Locate the cell with the specified text and output its (x, y) center coordinate. 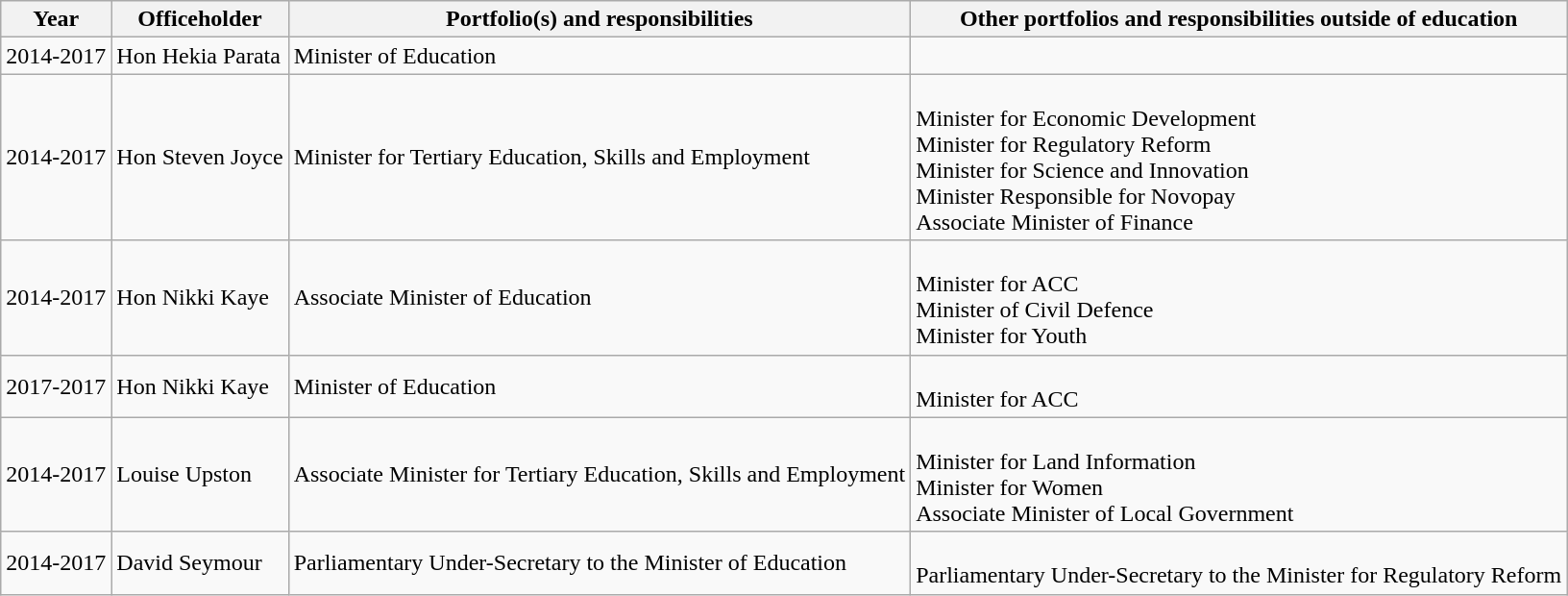
Associate Minister of Education (600, 298)
Hon Hekia Parata (200, 56)
Hon Steven Joyce (200, 158)
David Seymour (200, 563)
Associate Minister for Tertiary Education, Skills and Employment (600, 475)
Minister for ACC (1239, 386)
2017-2017 (56, 386)
Officeholder (200, 19)
Minister for ACCMinister of Civil DefenceMinister for Youth (1239, 298)
Other portfolios and responsibilities outside of education (1239, 19)
Minister for Tertiary Education, Skills and Employment (600, 158)
Minister for Land InformationMinister for WomenAssociate Minister of Local Government (1239, 475)
Louise Upston (200, 475)
Year (56, 19)
Portfolio(s) and responsibilities (600, 19)
Parliamentary Under-Secretary to the Minister of Education (600, 563)
Parliamentary Under-Secretary to the Minister for Regulatory Reform (1239, 563)
